Identify which cell holds the provided text, then report its (x, y) central coordinate. 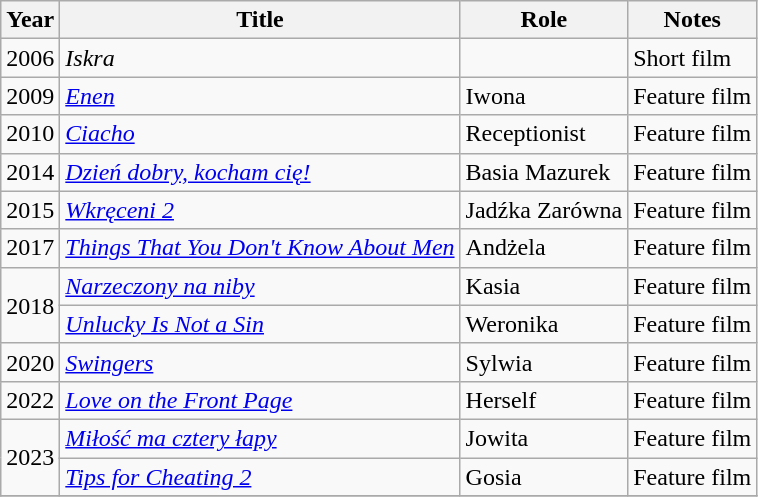
Short film (692, 58)
Herself (544, 400)
Title (260, 20)
Enen (260, 96)
Andżela (544, 248)
2010 (30, 134)
2018 (30, 305)
2022 (30, 400)
2023 (30, 457)
Role (544, 20)
Gosia (544, 477)
2017 (30, 248)
Weronika (544, 324)
Ciacho (260, 134)
Kasia (544, 286)
Miłość ma cztery łapy (260, 438)
Jadźka Zarówna (544, 210)
Tips for Cheating 2 (260, 477)
Narzeczony na niby (260, 286)
Wkręceni 2 (260, 210)
Unlucky Is Not a Sin (260, 324)
Swingers (260, 362)
Jowita (544, 438)
2020 (30, 362)
Sylwia (544, 362)
Things That You Don't Know About Men (260, 248)
Iwona (544, 96)
2014 (30, 172)
Year (30, 20)
Receptionist (544, 134)
Love on the Front Page (260, 400)
Notes (692, 20)
2006 (30, 58)
Basia Mazurek (544, 172)
Dzień dobry, kocham cię! (260, 172)
2009 (30, 96)
2015 (30, 210)
Iskra (260, 58)
